Output the (x, y) coordinate of the center of the cell containing the given text.  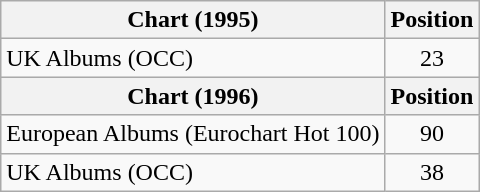
23 (432, 58)
European Albums (Eurochart Hot 100) (193, 134)
90 (432, 134)
Chart (1996) (193, 96)
38 (432, 172)
Chart (1995) (193, 20)
